Extract the [x, y] coordinate from the center of the cell holding the provided text.  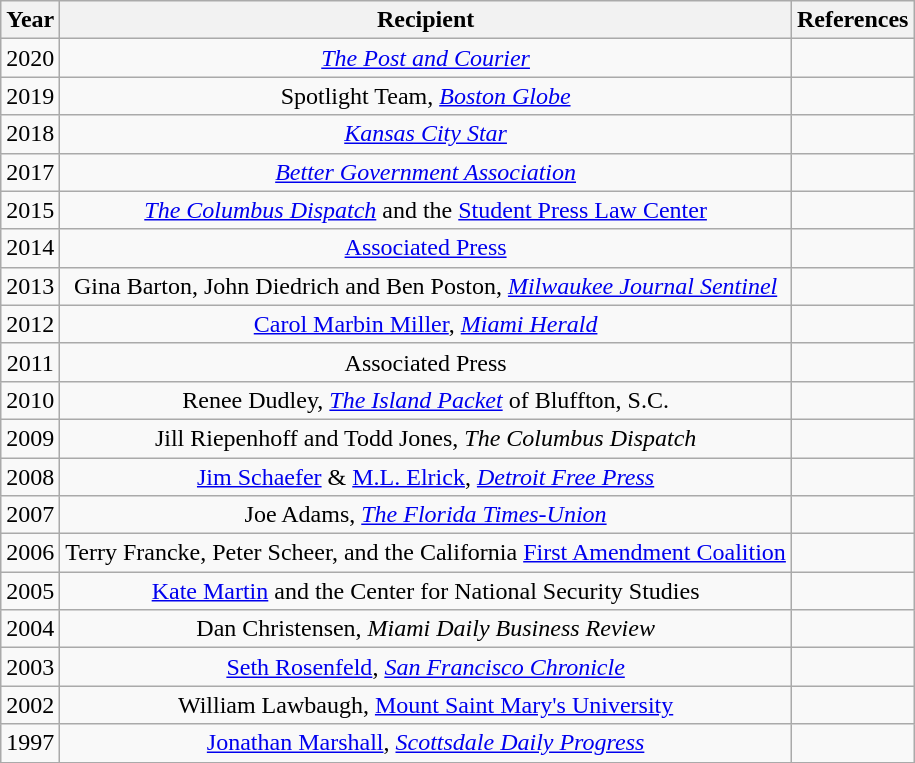
2009 [30, 438]
Seth Rosenfeld, San Francisco Chronicle [426, 667]
1997 [30, 743]
2008 [30, 477]
2011 [30, 362]
Carol Marbin Miller, Miami Herald [426, 324]
Kansas City Star [426, 134]
Better Government Association [426, 172]
2018 [30, 134]
Renee Dudley, The Island Packet of Bluffton, S.C. [426, 400]
2014 [30, 248]
The Post and Courier [426, 58]
2005 [30, 591]
2019 [30, 96]
Jonathan Marshall, Scottsdale Daily Progress [426, 743]
Jill Riepenhoff and Todd Jones, The Columbus Dispatch [426, 438]
2004 [30, 629]
2013 [30, 286]
2010 [30, 400]
2020 [30, 58]
Recipient [426, 20]
Jim Schaefer & M.L. Elrick, Detroit Free Press [426, 477]
Gina Barton, John Diedrich and Ben Poston, Milwaukee Journal Sentinel [426, 286]
2017 [30, 172]
2002 [30, 705]
2007 [30, 515]
Joe Adams, The Florida Times-Union [426, 515]
Spotlight Team, Boston Globe [426, 96]
Dan Christensen, Miami Daily Business Review [426, 629]
The Columbus Dispatch and the Student Press Law Center [426, 210]
Year [30, 20]
Terry Francke, Peter Scheer, and the California First Amendment Coalition [426, 553]
Kate Martin and the Center for National Security Studies [426, 591]
2015 [30, 210]
William Lawbaugh, Mount Saint Mary's University [426, 705]
2003 [30, 667]
2006 [30, 553]
References [852, 20]
2012 [30, 324]
